Locate the cell with the specified text and output its [x, y] center coordinate. 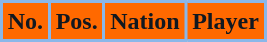
No. [26, 22]
Nation [145, 22]
Pos. [76, 22]
Player [226, 22]
